Identify which cell holds the provided text, then report its (X, Y) central coordinate. 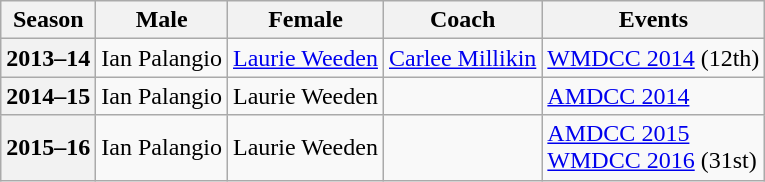
AMDCC 2015 WMDCC 2016 (31st) (654, 148)
WMDCC 2014 (12th) (654, 58)
2013–14 (48, 58)
AMDCC 2014 (654, 96)
Female (306, 20)
2014–15 (48, 96)
Coach (462, 20)
Male (162, 20)
Season (48, 20)
Events (654, 20)
Carlee Millikin (462, 58)
2015–16 (48, 148)
